Return [x, y] of the center of cell containing provided text 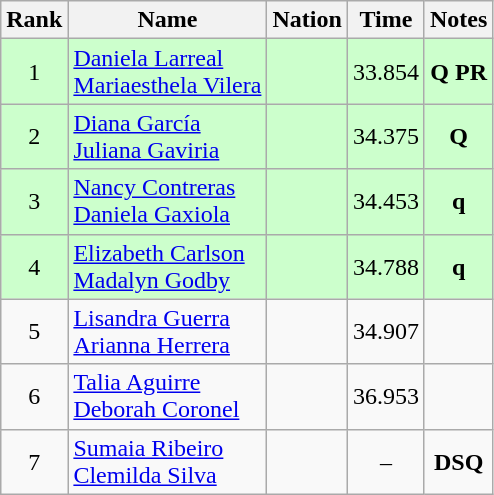
Q PR [458, 72]
Rank [34, 20]
6 [34, 396]
33.854 [386, 72]
2 [34, 136]
Nancy ContrerasDaniela Gaxiola [168, 202]
7 [34, 462]
– [386, 462]
Q [458, 136]
Time [386, 20]
3 [34, 202]
4 [34, 266]
DSQ [458, 462]
Notes [458, 20]
Talia AguirreDeborah Coronel [168, 396]
Diana GarcíaJuliana Gaviria [168, 136]
Lisandra GuerraArianna Herrera [168, 332]
34.375 [386, 136]
1 [34, 72]
Nation [307, 20]
Sumaia RibeiroClemilda Silva [168, 462]
Daniela LarrealMariaesthela Vilera [168, 72]
34.453 [386, 202]
34.907 [386, 332]
Elizabeth CarlsonMadalyn Godby [168, 266]
5 [34, 332]
36.953 [386, 396]
Name [168, 20]
34.788 [386, 266]
